For the text-containing cell, return its midpoint in (x, y) coordinate format. 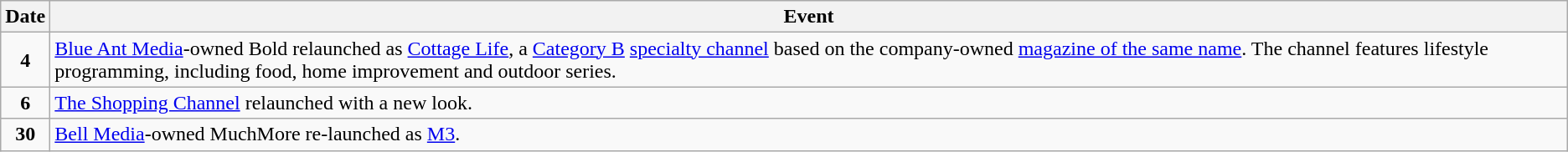
6 (25, 103)
4 (25, 60)
Event (809, 17)
Date (25, 17)
Bell Media-owned MuchMore re-launched as M3. (809, 134)
The Shopping Channel relaunched with a new look. (809, 103)
30 (25, 134)
